Find where the given text appears and provide that cell's center as [X, Y] coordinate. 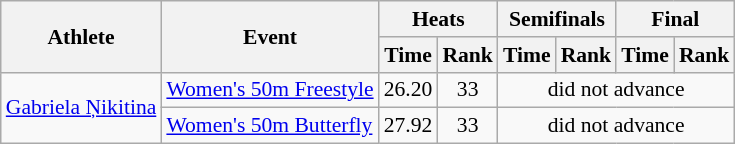
Athlete [82, 36]
Women's 50m Butterfly [270, 126]
27.92 [408, 126]
Gabriela Ņikitina [82, 108]
Women's 50m Freestyle [270, 90]
26.20 [408, 90]
Event [270, 36]
Final [675, 19]
Heats [438, 19]
Semifinals [557, 19]
